Return (X, Y) of the center of cell containing provided text 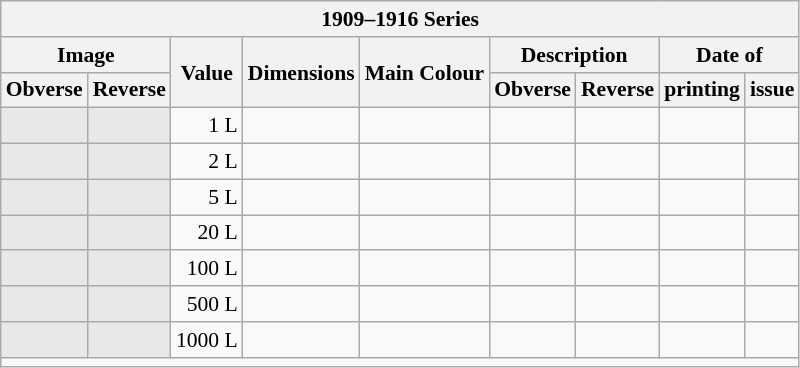
1909–1916 Series (400, 19)
1 L (207, 126)
500 L (207, 304)
Description (574, 55)
100 L (207, 269)
Dimensions (302, 72)
Date of (729, 55)
printing (702, 90)
issue (772, 90)
1000 L (207, 340)
20 L (207, 233)
2 L (207, 162)
5 L (207, 197)
Image (86, 55)
Main Colour (424, 72)
Value (207, 72)
